Extract the [X, Y] coordinate from the center of the cell holding the provided text.  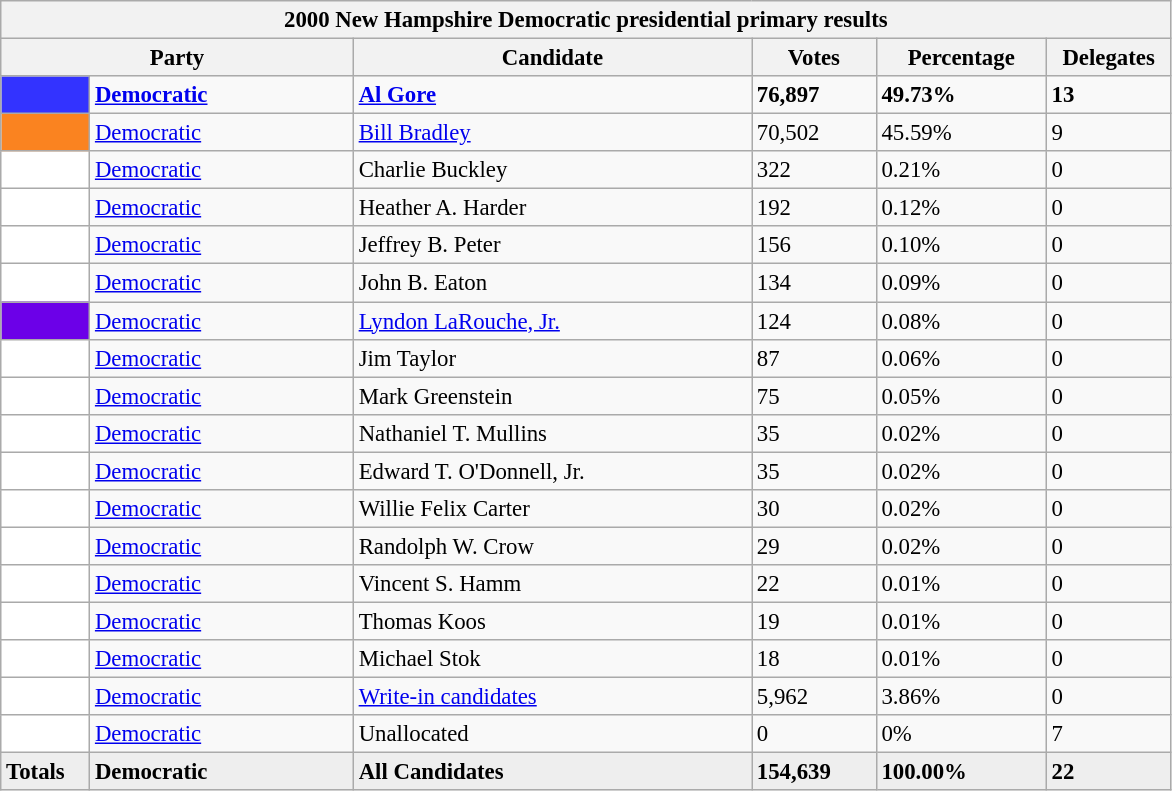
Votes [814, 58]
Mark Greenstein [552, 396]
13 [1108, 95]
Heather A. Harder [552, 208]
9 [1108, 133]
19 [814, 621]
Candidate [552, 58]
75 [814, 396]
30 [814, 509]
Vincent S. Hamm [552, 584]
All Candidates [552, 772]
29 [814, 546]
2000 New Hampshire Democratic presidential primary results [586, 20]
0.05% [961, 396]
Randolph W. Crow [552, 546]
100.00% [961, 772]
0.08% [961, 321]
Thomas Koos [552, 621]
Charlie Buckley [552, 170]
0.10% [961, 245]
Jim Taylor [552, 358]
Michael Stok [552, 659]
Unallocated [552, 734]
Percentage [961, 58]
Edward T. O'Donnell, Jr. [552, 471]
0.21% [961, 170]
45.59% [961, 133]
76,897 [814, 95]
192 [814, 208]
John B. Eaton [552, 283]
156 [814, 245]
18 [814, 659]
134 [814, 283]
0.09% [961, 283]
Lyndon LaRouche, Jr. [552, 321]
Totals [46, 772]
Al Gore [552, 95]
Bill Bradley [552, 133]
154,639 [814, 772]
70,502 [814, 133]
49.73% [961, 95]
7 [1108, 734]
Willie Felix Carter [552, 509]
0.06% [961, 358]
Write-in candidates [552, 697]
0.12% [961, 208]
87 [814, 358]
Nathaniel T. Mullins [552, 433]
124 [814, 321]
Delegates [1108, 58]
5,962 [814, 697]
3.86% [961, 697]
Party [178, 58]
322 [814, 170]
0% [961, 734]
Jeffrey B. Peter [552, 245]
